Output the [x, y] coordinate of the center of the cell containing the given text.  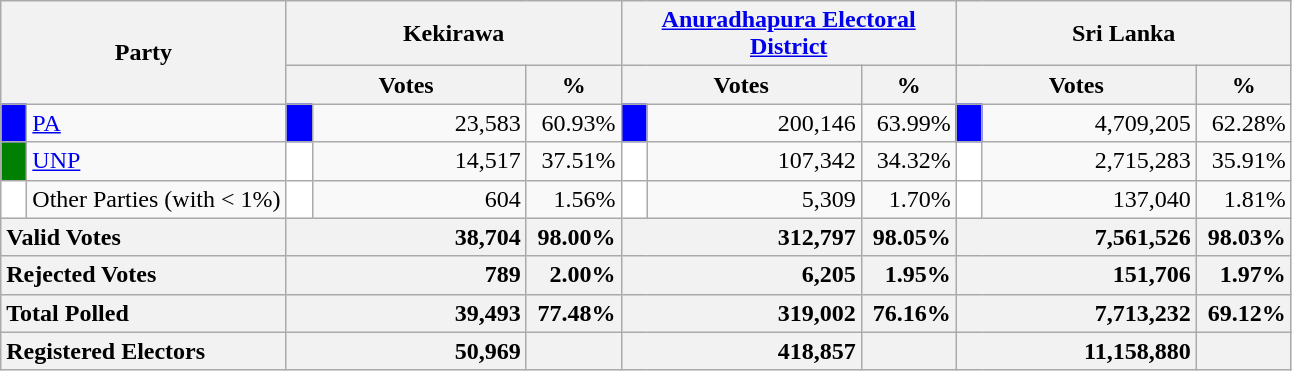
1.56% [574, 199]
151,706 [1076, 275]
11,158,880 [1076, 351]
98.00% [574, 237]
34.32% [908, 161]
62.28% [1244, 123]
98.05% [908, 237]
1.95% [908, 275]
23,583 [419, 123]
6,205 [741, 275]
Sri Lanka [1124, 34]
38,704 [406, 237]
35.91% [1244, 161]
Rejected Votes [144, 275]
200,146 [754, 123]
Party [144, 52]
7,561,526 [1076, 237]
604 [419, 199]
63.99% [908, 123]
319,002 [741, 313]
1.70% [908, 199]
Kekirawa [454, 34]
14,517 [419, 161]
PA [156, 123]
137,040 [1089, 199]
789 [406, 275]
50,969 [406, 351]
418,857 [741, 351]
39,493 [406, 313]
4,709,205 [1089, 123]
69.12% [1244, 313]
98.03% [1244, 237]
UNP [156, 161]
Registered Electors [144, 351]
2,715,283 [1089, 161]
107,342 [754, 161]
312,797 [741, 237]
1.81% [1244, 199]
Total Polled [144, 313]
37.51% [574, 161]
Other Parties (with < 1%) [156, 199]
Valid Votes [144, 237]
1.97% [1244, 275]
Anuradhapura Electoral District [788, 34]
76.16% [908, 313]
7,713,232 [1076, 313]
77.48% [574, 313]
2.00% [574, 275]
5,309 [754, 199]
60.93% [574, 123]
